Provide the [x, y] coordinate of the cell's center where the given text is located.  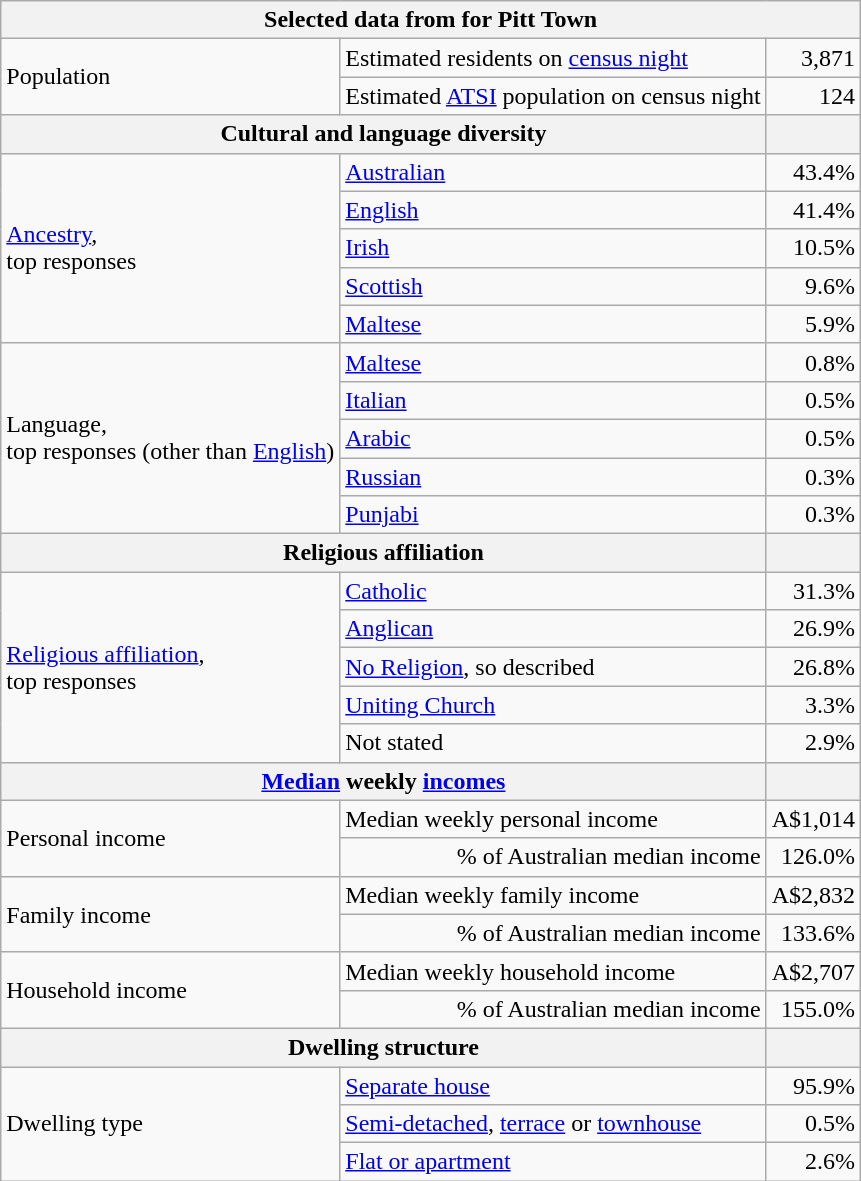
Religious affiliation [384, 553]
Russian [553, 477]
Not stated [553, 743]
English [553, 210]
Punjabi [553, 515]
Selected data from for Pitt Town [431, 20]
Arabic [553, 438]
Estimated ATSI population on census night [553, 96]
Population [170, 77]
Median weekly household income [553, 971]
Scottish [553, 286]
95.9% [813, 1085]
155.0% [813, 1009]
Personal income [170, 838]
Ancestry,top responses [170, 248]
A$2,832 [813, 895]
Religious affiliation,top responses [170, 667]
Family income [170, 914]
2.6% [813, 1162]
Flat or apartment [553, 1162]
2.9% [813, 743]
43.4% [813, 172]
3.3% [813, 705]
Estimated residents on census night [553, 58]
A$2,707 [813, 971]
26.9% [813, 629]
Irish [553, 248]
No Religion, so described [553, 667]
Separate house [553, 1085]
Cultural and language diversity [384, 134]
Language,top responses (other than English) [170, 438]
5.9% [813, 324]
Australian [553, 172]
133.6% [813, 933]
Italian [553, 400]
Catholic [553, 591]
31.3% [813, 591]
Anglican [553, 629]
26.8% [813, 667]
Dwelling structure [384, 1047]
0.8% [813, 362]
Median weekly incomes [384, 781]
Uniting Church [553, 705]
Household income [170, 990]
9.6% [813, 286]
Median weekly personal income [553, 819]
41.4% [813, 210]
124 [813, 96]
Median weekly family income [553, 895]
126.0% [813, 857]
10.5% [813, 248]
3,871 [813, 58]
A$1,014 [813, 819]
Semi-detached, terrace or townhouse [553, 1124]
Dwelling type [170, 1123]
